Identify which cell holds the provided text, then report its (x, y) central coordinate. 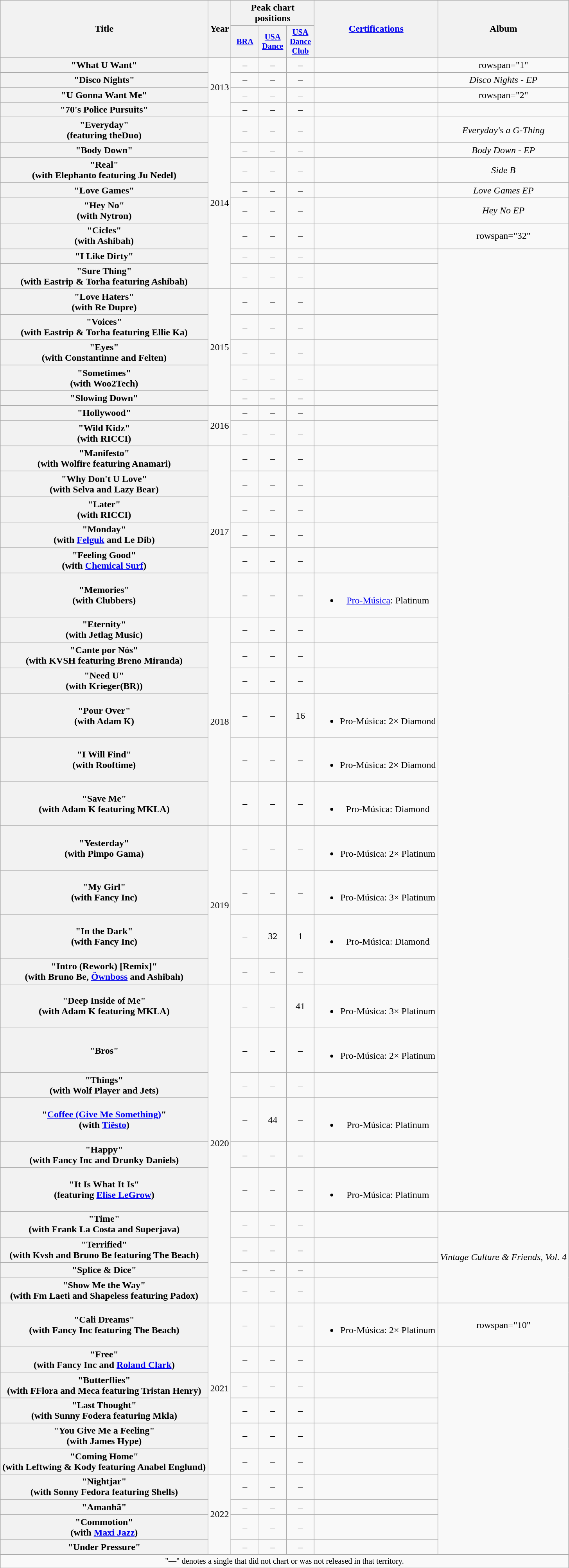
"You Give Me a Feeling" (with James Hype) (104, 1436)
"Bros" (104, 1051)
rowspan="1" (503, 65)
rowspan="10" (503, 1325)
"Coming Home" (with Leftwing & Kody featuring Anabel Englund) (104, 1462)
"Yesterday"(with Pimpo Gama) (104, 848)
"Commotion" (with Maxi Jazz) (104, 1527)
Album (503, 29)
"Memories"(with Clubbers) (104, 595)
Certifications (376, 29)
Title (104, 29)
"Sometimes"(with Woo2Tech) (104, 378)
"Voices"(with Eastrip & Torha featuring Ellie Ka) (104, 327)
Vintage Culture & Friends, Vol. 4 (503, 1257)
"Cali Dreams" (with Fancy Inc featuring The Beach) (104, 1325)
"Show Me the Way" (with Fm Laeti and Shapeless featuring Padox) (104, 1290)
"Eternity"(with Jetlag Music) (104, 630)
"It Is What It Is" (featuring Elise LeGrow) (104, 1190)
"Splice & Dice" (104, 1270)
"Cicles"(with Ashibah) (104, 236)
2017 (220, 532)
2014 (220, 203)
"Everyday"(featuring theDuo) (104, 130)
"Amanhã" (104, 1507)
"Save Me"(with Adam K featuring MKLA) (104, 804)
"Love Games" (104, 190)
"Real"(with Elephanto featuring Ju Nedel) (104, 170)
2022 (220, 1514)
"70's Police Pursuits" (104, 110)
"Last Thought" (with Sunny Fodera featuring Mkla) (104, 1410)
"Time" (with Frank La Costa and Superjava) (104, 1224)
"I Will Find"(with Rooftime) (104, 760)
2013 (220, 87)
"Nightjar" (with Sonny Fedora featuring Shells) (104, 1487)
USADance (273, 42)
rowspan="2" (503, 95)
"—" denotes a single that did not chart or was not released in that territory. (285, 1561)
Disco Nights - EP (503, 80)
2021 (220, 1388)
Year (220, 29)
"Sure Thing"(with Eastrip & Torha featuring Ashibah) (104, 276)
2019 (220, 905)
"Disco Nights" (104, 80)
"My Girl"(with Fancy Inc) (104, 892)
"Butterflies" (with FFlora and Meca featuring Tristan Henry) (104, 1385)
"Pour Over"(with Adam K) (104, 715)
"U Gonna Want Me" (104, 95)
"Hollywood" (104, 413)
"Love Haters"(with Re Dupre) (104, 302)
"What U Want" (104, 65)
"Deep Inside of Me"(with Adam K featuring MKLA) (104, 1006)
32 (273, 936)
"Body Down" (104, 150)
BRA (245, 42)
"Manifesto"(with Wolfire featuring Anamari) (104, 459)
16 (300, 715)
"Slowing Down" (104, 398)
Hey No EP (503, 210)
"Intro (Rework) [Remix]"(with Bruno Be, Öwnboss and Ashibah) (104, 972)
USADance Club (300, 42)
Body Down - EP (503, 150)
"Later"(with RICCI) (104, 510)
2020 (220, 1144)
1 (300, 936)
"Feeling Good"(with Chemical Surf) (104, 560)
"Wild Kidz"(with RICCI) (104, 433)
"Free" (with Fancy Inc and Roland Clark) (104, 1359)
"Cante por Nós"(with KVSH featuring Breno Miranda) (104, 655)
"I Like Dirty" (104, 256)
Side B (503, 170)
44 (273, 1120)
"Eyes"(with Constantinne and Felten) (104, 353)
"Happy" (with Fancy Inc and Drunky Daniels) (104, 1155)
41 (300, 1006)
2015 (220, 347)
Love Games EP (503, 190)
"Hey No"(with Nytron) (104, 210)
"Coffee (Give Me Something)"(with Tiësto) (104, 1120)
2018 (220, 721)
Everyday's a G-Thing (503, 130)
Peak chart positions (273, 13)
"Need U"(with Krieger(BR)) (104, 681)
"Terrified" (with Kvsh and Bruno Be featuring The Beach) (104, 1250)
"Monday"(with Felguk and Le Dib) (104, 535)
"Why Don't U Love"(with Selva and Lazy Bear) (104, 484)
2016 (220, 426)
"Under Pressure" (104, 1547)
"In the Dark"(with Fancy Inc) (104, 936)
rowspan="32" (503, 236)
"Things" (with Wolf Player and Jets) (104, 1085)
